Scan for the cell matching the given text and deliver its [X, Y] coordinate at center. 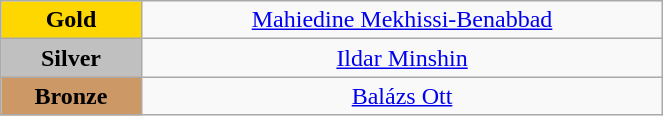
Balázs Ott [402, 96]
Silver [71, 58]
Ildar Minshin [402, 58]
Bronze [71, 96]
Gold [71, 20]
Mahiedine Mekhissi-Benabbad [402, 20]
